Identify which cell holds the provided text, then report its (X, Y) central coordinate. 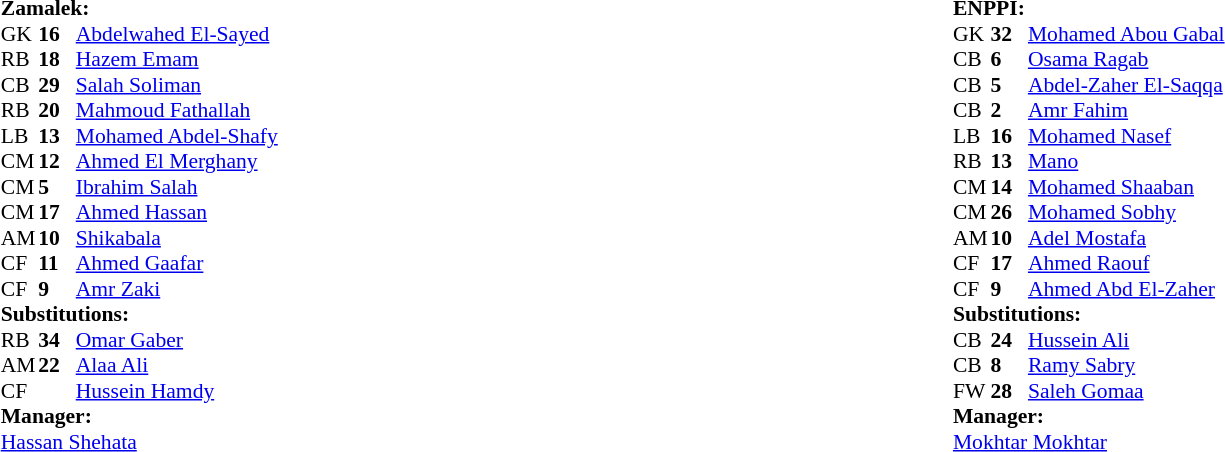
29 (57, 85)
24 (1009, 340)
Amr Fahim (1126, 111)
Salah Soliman (177, 85)
34 (57, 340)
18 (57, 59)
28 (1009, 391)
Osama Ragab (1126, 59)
Abdelwahed El-Sayed (177, 34)
Hazem Emam (177, 59)
Amr Zaki (177, 289)
Ahmed Abd El-Zaher (1126, 289)
11 (57, 263)
26 (1009, 213)
Ahmed El Merghany (177, 161)
Mohamed Sobhy (1126, 213)
Adel Mostafa (1126, 238)
Mano (1126, 161)
Shikabala (177, 238)
Ramy Sabry (1126, 365)
Ahmed Gaafar (177, 263)
Mohamed Nasef (1126, 136)
Abdel-Zaher El-Saqqa (1126, 85)
Saleh Gomaa (1126, 391)
14 (1009, 187)
Alaa Ali (177, 365)
Ahmed Raouf (1126, 263)
2 (1009, 111)
6 (1009, 59)
Hussein Ali (1126, 340)
Ahmed Hassan (177, 213)
Mohamed Abdel-Shafy (177, 136)
32 (1009, 34)
FW (972, 391)
Mohamed Abou Gabal (1126, 34)
22 (57, 365)
20 (57, 111)
Hussein Hamdy (177, 391)
Ibrahim Salah (177, 187)
Mohamed Shaaban (1126, 187)
8 (1009, 365)
Omar Gaber (177, 340)
Mahmoud Fathallah (177, 111)
12 (57, 161)
